For the text-containing cell, return its midpoint in [X, Y] coordinate format. 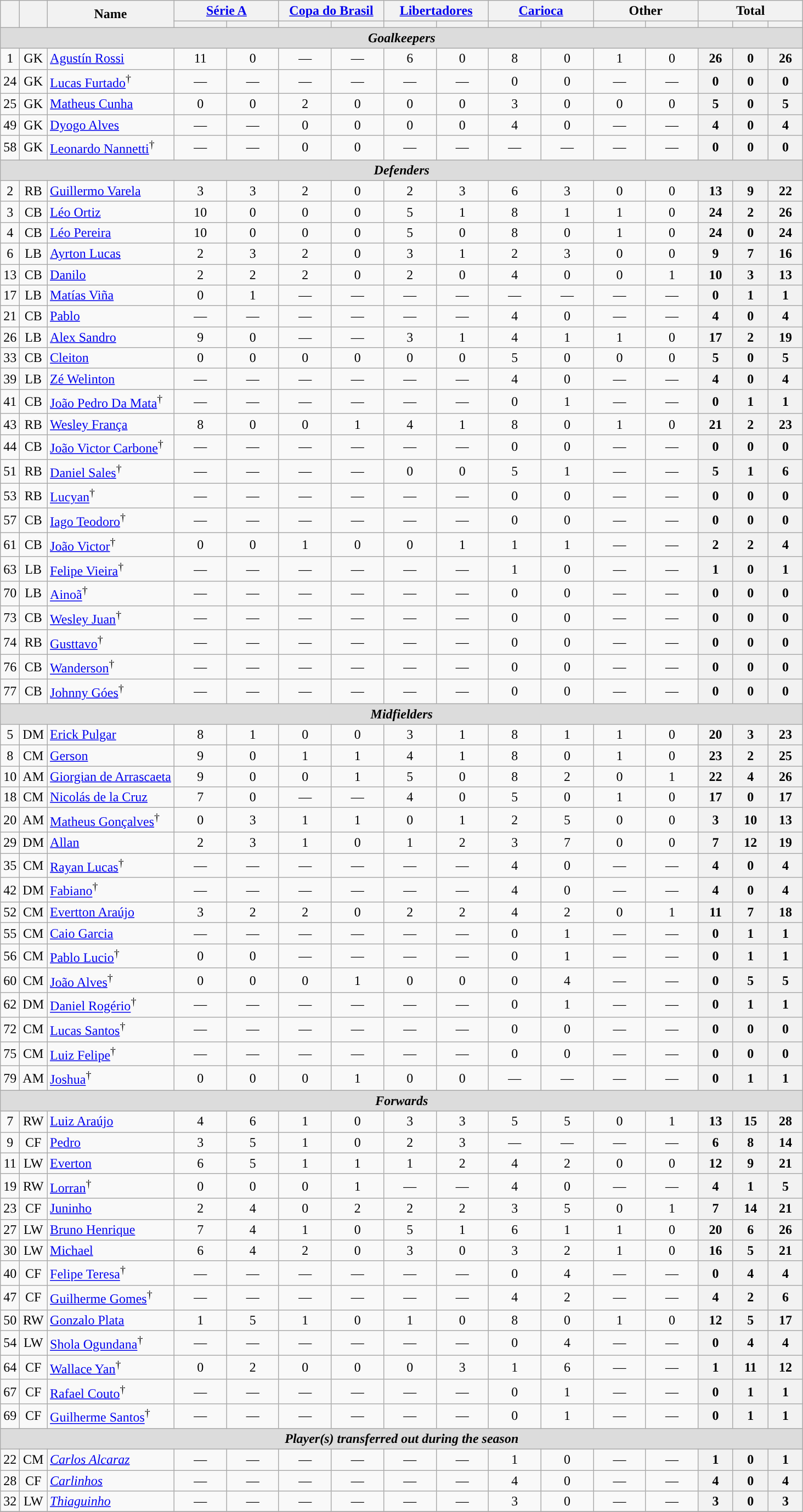
49 [10, 125]
41 [10, 401]
54 [10, 1343]
Rayan Lucas† [111, 865]
27 [10, 1230]
Lucas Santos† [111, 1029]
Pedro [111, 1142]
Matheus Cunha [111, 104]
33 [10, 358]
Midfielders [401, 714]
Danilo [111, 275]
Daniel Sales† [111, 472]
30 [10, 1250]
Pablo [111, 316]
Evertton Araújo [111, 913]
Everton [111, 1163]
Forwards [401, 1101]
Bruno Henrique [111, 1230]
Série A [226, 11]
Thiaguinho [111, 1502]
Carioca [541, 11]
44 [10, 448]
Carlos Alcaraz [111, 1460]
Player(s) transferred out during the season [401, 1439]
Total [750, 11]
64 [10, 1368]
67 [10, 1392]
Allan [111, 843]
69 [10, 1416]
Lucyan† [111, 496]
Dyogo Alves [111, 125]
Nicolás de la Cruz [111, 797]
60 [10, 981]
Cleiton [111, 358]
Giorgian de Arrascaeta [111, 777]
Fabiano† [111, 890]
Luiz Felipe† [111, 1054]
Pablo Lucio† [111, 956]
Carlinhos [111, 1481]
56 [10, 956]
Luiz Araújo [111, 1122]
João Alves† [111, 981]
79 [10, 1078]
Matías Viña [111, 296]
58 [10, 148]
Michael [111, 1250]
53 [10, 496]
Wallace Yan† [111, 1368]
Wesley Juan† [111, 618]
Guillermo Varela [111, 191]
Ainoã† [111, 593]
Felipe Teresa† [111, 1273]
Lucas Furtado† [111, 81]
Rafael Couto† [111, 1392]
Joshua† [111, 1078]
74 [10, 643]
75 [10, 1054]
Zé Welinton [111, 379]
Goalkeepers [401, 38]
João Victor Carbone† [111, 448]
Felipe Vieira† [111, 569]
Guilherme Santos† [111, 1416]
Caio Garcia [111, 933]
Shola Ogundana† [111, 1343]
50 [10, 1320]
Juninho [111, 1209]
62 [10, 1005]
Gusttavo† [111, 643]
32 [10, 1502]
Léo Ortiz [111, 212]
61 [10, 545]
39 [10, 379]
73 [10, 618]
40 [10, 1273]
70 [10, 593]
63 [10, 569]
51 [10, 472]
Guilherme Gomes† [111, 1298]
Other [646, 11]
Lorran† [111, 1186]
Gerson [111, 756]
Leonardo Nannetti† [111, 148]
52 [10, 913]
Iago Teodoro† [111, 520]
Defenders [401, 170]
Alex Sandro [111, 337]
72 [10, 1029]
Libertadores [437, 11]
Matheus Gonçalves† [111, 820]
42 [10, 890]
Name [111, 14]
Wesley França [111, 424]
35 [10, 865]
77 [10, 691]
Gonzalo Plata [111, 1320]
Copa do Brasil [331, 11]
47 [10, 1298]
João Victor† [111, 545]
Johnny Góes† [111, 691]
Erick Pulgar [111, 735]
15 [750, 1122]
57 [10, 520]
29 [10, 843]
Daniel Rogério† [111, 1005]
Ayrton Lucas [111, 253]
43 [10, 424]
Agustín Rossi [111, 59]
Léo Pereira [111, 233]
João Pedro Da Mata† [111, 401]
Wanderson† [111, 667]
76 [10, 667]
55 [10, 933]
